Determine the (X, Y) coordinate at the center of the cell enclosing the given text.  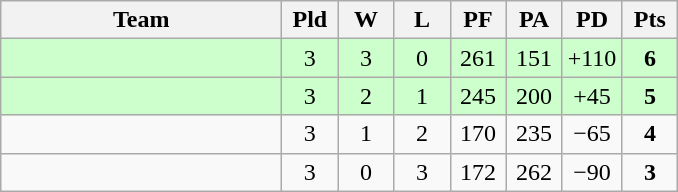
W (366, 20)
Pld (310, 20)
4 (650, 134)
262 (534, 172)
172 (478, 172)
151 (534, 58)
261 (478, 58)
PA (534, 20)
+110 (592, 58)
−90 (592, 172)
Team (142, 20)
PF (478, 20)
Pts (650, 20)
245 (478, 96)
+45 (592, 96)
5 (650, 96)
PD (592, 20)
6 (650, 58)
200 (534, 96)
L (422, 20)
170 (478, 134)
−65 (592, 134)
235 (534, 134)
